Identify which cell holds the provided text, then report its [X, Y] central coordinate. 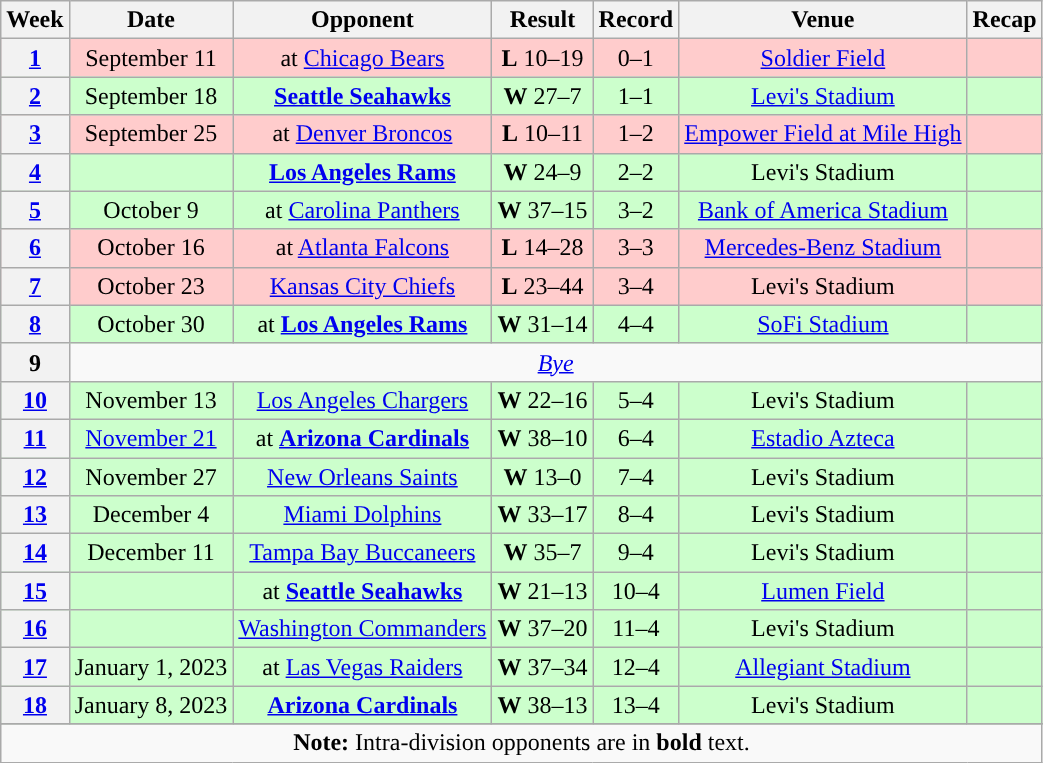
W 38–10 [542, 438]
12–4 [636, 667]
Record [636, 20]
W 21–13 [542, 591]
17 [35, 667]
7 [35, 286]
W 37–34 [542, 667]
7–4 [636, 477]
W 22–16 [542, 400]
18 [35, 705]
6–4 [636, 438]
Washington Commanders [362, 629]
Bye [556, 362]
at Las Vegas Raiders [362, 667]
W 38–13 [542, 705]
L 23–44 [542, 286]
November 13 [151, 400]
November 27 [151, 477]
December 4 [151, 515]
13–4 [636, 705]
4–4 [636, 324]
W 37–15 [542, 210]
11–4 [636, 629]
9 [35, 362]
W 35–7 [542, 553]
1 [35, 58]
Arizona Cardinals [362, 705]
14 [35, 553]
Tampa Bay Buccaneers [362, 553]
January 1, 2023 [151, 667]
Bank of America Stadium [823, 210]
W 13–0 [542, 477]
at Seattle Seahawks [362, 591]
5 [35, 210]
January 8, 2023 [151, 705]
W 37–20 [542, 629]
at Carolina Panthers [362, 210]
SoFi Stadium [823, 324]
15 [35, 591]
13 [35, 515]
at Los Angeles Rams [362, 324]
12 [35, 477]
2 [35, 96]
Date [151, 20]
Venue [823, 20]
Recap [1004, 20]
November 21 [151, 438]
Result [542, 20]
11 [35, 438]
3–2 [636, 210]
October 9 [151, 210]
Note: Intra-division opponents are in bold text. [522, 743]
W 33–17 [542, 515]
5–4 [636, 400]
September 11 [151, 58]
2–2 [636, 172]
Empower Field at Mile High [823, 134]
Estadio Azteca [823, 438]
October 23 [151, 286]
Mercedes-Benz Stadium [823, 248]
10–4 [636, 591]
Seattle Seahawks [362, 96]
0–1 [636, 58]
Los Angeles Rams [362, 172]
at Atlanta Falcons [362, 248]
Lumen Field [823, 591]
3–4 [636, 286]
6 [35, 248]
December 11 [151, 553]
L 14–28 [542, 248]
September 18 [151, 96]
W 31–14 [542, 324]
16 [35, 629]
10 [35, 400]
October 30 [151, 324]
at Arizona Cardinals [362, 438]
1–2 [636, 134]
at Denver Broncos [362, 134]
1–1 [636, 96]
New Orleans Saints [362, 477]
at Chicago Bears [362, 58]
Soldier Field [823, 58]
Kansas City Chiefs [362, 286]
Los Angeles Chargers [362, 400]
L 10–11 [542, 134]
Allegiant Stadium [823, 667]
8–4 [636, 515]
Opponent [362, 20]
3–3 [636, 248]
Week [35, 20]
W 24–9 [542, 172]
Miami Dolphins [362, 515]
W 27–7 [542, 96]
8 [35, 324]
L 10–19 [542, 58]
4 [35, 172]
3 [35, 134]
October 16 [151, 248]
9–4 [636, 553]
September 25 [151, 134]
